For the text-containing cell, return its midpoint in [x, y] coordinate format. 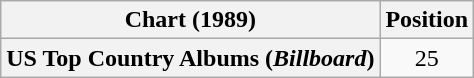
US Top Country Albums (Billboard) [190, 58]
Chart (1989) [190, 20]
25 [427, 58]
Position [427, 20]
